Determine the (x, y) coordinate at the center of the cell enclosing the given text.  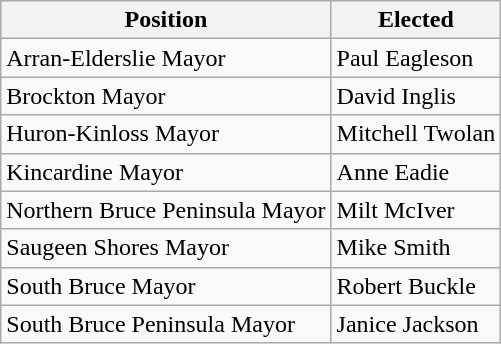
Position (166, 20)
Mike Smith (416, 248)
Huron-Kinloss Mayor (166, 134)
Paul Eagleson (416, 58)
Arran-Elderslie Mayor (166, 58)
Milt McIver (416, 210)
Mitchell Twolan (416, 134)
South Bruce Mayor (166, 286)
Northern Bruce Peninsula Mayor (166, 210)
Anne Eadie (416, 172)
South Bruce Peninsula Mayor (166, 324)
Kincardine Mayor (166, 172)
Elected (416, 20)
David Inglis (416, 96)
Saugeen Shores Mayor (166, 248)
Brockton Mayor (166, 96)
Robert Buckle (416, 286)
Janice Jackson (416, 324)
